Return the [x, y] coordinate for the center point of the cell that contains the specified text.  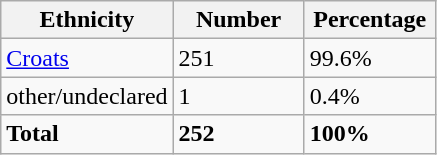
0.4% [370, 96]
100% [370, 134]
1 [238, 96]
251 [238, 58]
Croats [87, 58]
Number [238, 20]
252 [238, 134]
Percentage [370, 20]
other/undeclared [87, 96]
Total [87, 134]
Ethnicity [87, 20]
99.6% [370, 58]
